Detect which cell encompasses the target text, then output its [X, Y] center coordinate. 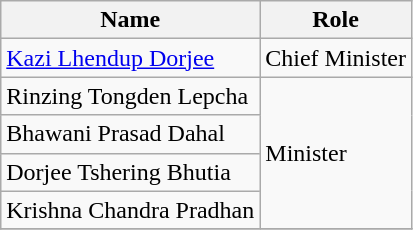
Rinzing Tongden Lepcha [130, 96]
Bhawani Prasad Dahal [130, 134]
Name [130, 20]
Kazi Lhendup Dorjee [130, 58]
Minister [336, 153]
Krishna Chandra Pradhan [130, 210]
Dorjee Tshering Bhutia [130, 172]
Chief Minister [336, 58]
Role [336, 20]
